Extract the (x, y) coordinate from the center of the cell holding the provided text.  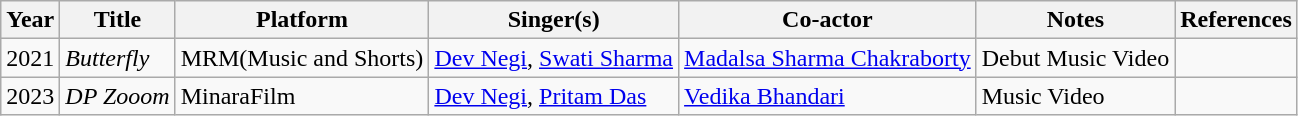
MRM(Music and Shorts) (302, 58)
Notes (1075, 20)
Music Video (1075, 96)
Vedika Bhandari (828, 96)
References (1236, 20)
Title (118, 20)
Platform (302, 20)
DP Zooom (118, 96)
2021 (30, 58)
Madalsa Sharma Chakraborty (828, 58)
Debut Music Video (1075, 58)
Singer(s) (554, 20)
2023 (30, 96)
Dev Negi, Swati Sharma (554, 58)
MinaraFilm (302, 96)
Year (30, 20)
Butterfly (118, 58)
Dev Negi, Pritam Das (554, 96)
Co-actor (828, 20)
